From the cell containing the given text, extract its center point as [X, Y] coordinate. 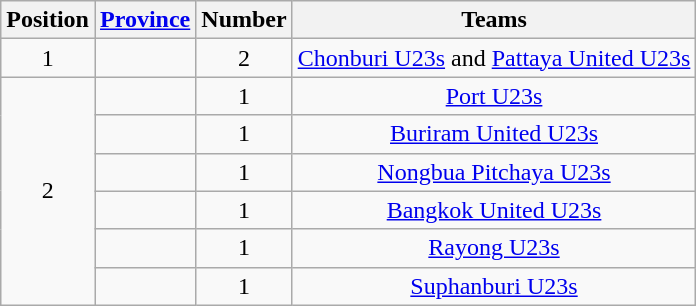
Position [48, 20]
Bangkok United U23s [494, 210]
Rayong U23s [494, 248]
Number [244, 20]
Buriram United U23s [494, 134]
Teams [494, 20]
Port U23s [494, 96]
Nongbua Pitchaya U23s [494, 172]
Chonburi U23s and Pattaya United U23s [494, 58]
Suphanburi U23s [494, 286]
Province [144, 20]
